Find where the given text appears and provide that cell's center as [X, Y] coordinate. 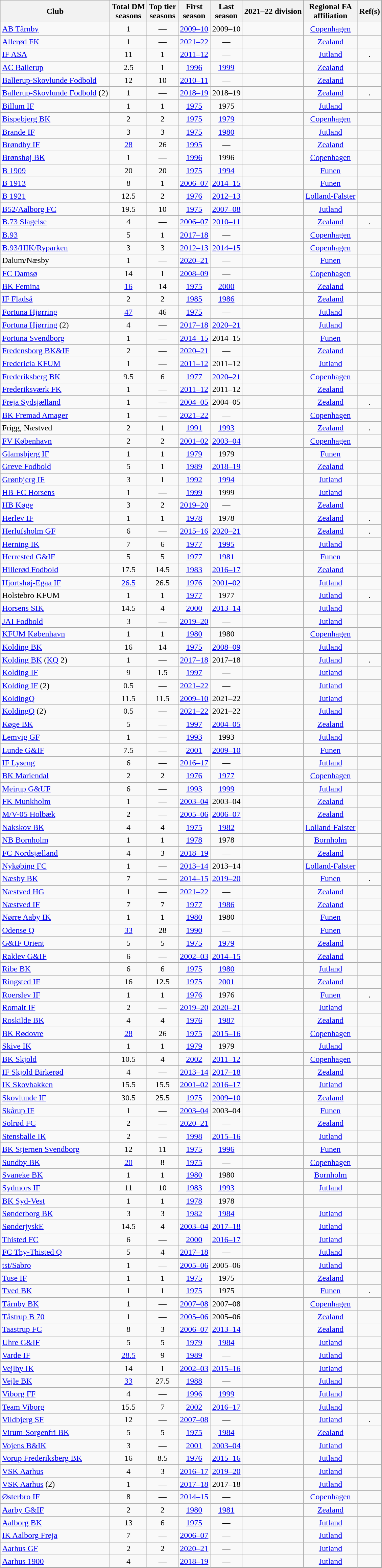
Club [55, 12]
Tåstrup B 70 [55, 1317]
Næstved IF [55, 904]
Aarhus 1900 [55, 1561]
JAI Fodbold [55, 621]
Regional FAaffiliation [331, 12]
B.73 Slagelse [55, 222]
Horsens SIK [55, 608]
Viborg FF [55, 1394]
47 [128, 312]
Grønbjerg IF [55, 479]
Aalborg BK [55, 1523]
Fortuna Hjørring (2) [55, 325]
Skårup IF [55, 1111]
G&IF Orient [55, 943]
B52/Aalborg FC [55, 209]
Allerød FK [55, 42]
Fortuna Hjørring [55, 312]
tst/Sabro [55, 1265]
1992 [194, 479]
Vojens B&IK [55, 1446]
BK Stjernen Svendborg [55, 1149]
Herlufsholm GF [55, 531]
Køge BK [55, 724]
Sønderborg BK [55, 1214]
IK Aalborg Freja [55, 1536]
Fredensborg BK&IF [55, 351]
BK Syd-Vest [55, 1201]
IF Lyseng [55, 763]
B 1921 [55, 196]
Lastseason [226, 12]
Bispebjerg BK [55, 119]
46 [163, 312]
Hillerød Fodbold [55, 569]
Total DMseasons [128, 12]
B.93 [55, 235]
28.5 [128, 1355]
B.93/HIK/Ryparken [55, 248]
Tved BK [55, 1291]
IF ASA [55, 54]
BK Rødovre [55, 1033]
NB Bornholm [55, 840]
Brande IF [55, 132]
Ballerup-Skovlunde Fodbold (2) [55, 93]
Glamsbjerg IF [55, 454]
Solrød FC [55, 1123]
FK Munkholm [55, 802]
Greve Fodbold [55, 467]
Mejrup G&UF [55, 789]
Stensballe IK [55, 1136]
Team Viborg [55, 1407]
Nykøbing FC [55, 866]
Roerslev IF [55, 994]
Tårnby BK [55, 1304]
IK Skovbakken [55, 1085]
1987 [226, 1021]
Tuse IF [55, 1278]
Roskilde BK [55, 1021]
10.5 [128, 1059]
1990 [194, 930]
M/V-05 Holbæk [55, 814]
FC Thy-Thisted Q [55, 1252]
BK Skjold [55, 1059]
KoldingQ [55, 698]
Top tierseasons [163, 12]
IF Skjold Birkerød [55, 1072]
AB Tårnby [55, 29]
Vejle BK [55, 1381]
Vildbjerg SF [55, 1420]
Holstebro KFUM [55, 596]
IF Fladså [55, 299]
FV København [55, 441]
Kolding IF [55, 673]
Sydmors IF [55, 1188]
Næstved HG [55, 892]
HB-FC Horsens [55, 492]
Fredericia KFUM [55, 363]
19.5 [128, 209]
17.5 [128, 569]
1.5 [163, 673]
Lunde G&IF [55, 750]
Østerbro IF [55, 1497]
KFUM København [55, 634]
Frederiksberg BK [55, 377]
Aarhus GF [55, 1548]
13 [128, 1523]
KoldingQ (2) [55, 711]
Virum-Sorgenfri BK [55, 1433]
Kolding BK [55, 647]
1991 [194, 428]
Dalum/Næsby [55, 261]
Uhre G&IF [55, 1342]
Hjortshøj-Egaa IF [55, 582]
Nakskov BK [55, 827]
Vejlby IK [55, 1368]
Lemvig GF [55, 737]
Thisted FC [55, 1239]
Kolding IF (2) [55, 686]
Svaneke BK [55, 1175]
Billum IF [55, 106]
SønderjyskE [55, 1227]
VSK Aarhus (2) [55, 1484]
B 1913 [55, 183]
2021–22 division [273, 12]
7.5 [128, 750]
Taastrup FC [55, 1329]
Sundby BK [55, 1162]
Ringsted IF [55, 982]
Brønshøj BK [55, 157]
1998 [194, 1136]
FC Damsø [55, 273]
HB Køge [55, 505]
FC Nordsjælland [55, 853]
Nørre Aaby IK [55, 917]
1985 [194, 299]
Romalt IF [55, 1008]
B 1909 [55, 170]
Herlev IF [55, 518]
Skovlunde IF [55, 1098]
Næsby BK [55, 879]
AC Ballerup [55, 67]
Brøndby IF [55, 144]
2.5 [128, 67]
Varde IF [55, 1355]
Herning IK [55, 544]
Ballerup-Skovlunde Fodbold [55, 80]
Skive IK [55, 1046]
30.5 [128, 1098]
Odense Q [55, 930]
Fortuna Svendborg [55, 338]
VSK Aarhus [55, 1471]
9.5 [128, 377]
Raklev G&IF [55, 956]
Aarby G&IF [55, 1510]
BK Fremad Amager [55, 415]
Firstseason [194, 12]
25.5 [163, 1098]
Ribe BK [55, 969]
1988 [194, 1381]
Vorup Frederiksberg BK [55, 1458]
27.5 [163, 1381]
BK Femina [55, 286]
Frigg, Næstved [55, 428]
Freja Sydsjælland [55, 402]
BK Mariendal [55, 776]
Kolding BK (KQ 2) [55, 660]
Ref(s) [369, 12]
Herrested G&IF [55, 557]
8.5 [163, 1458]
Frederiksværk FK [55, 389]
